Capture the cell that displays the provided text and extract its (x, y) central coordinate. 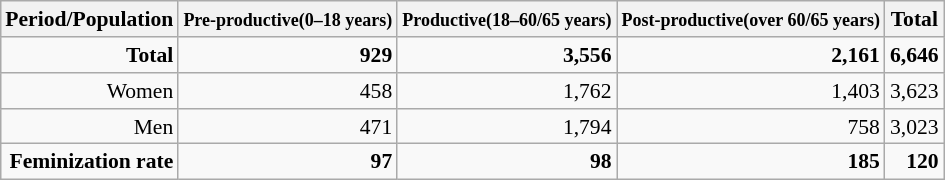
Men (89, 126)
758 (751, 126)
97 (288, 162)
Period/Population (89, 19)
1,403 (751, 91)
Productive(18–60/65 years) (506, 19)
Women (89, 91)
Feminization rate (89, 162)
1,762 (506, 91)
2,161 (751, 55)
458 (288, 91)
3,623 (914, 91)
98 (506, 162)
6,646 (914, 55)
929 (288, 55)
185 (751, 162)
120 (914, 162)
Post-productive(over 60/65 years) (751, 19)
1,794 (506, 126)
3,556 (506, 55)
3,023 (914, 126)
471 (288, 126)
Pre-productive(0–18 years) (288, 19)
